Scan for the cell matching the given text and deliver its [X, Y] coordinate at center. 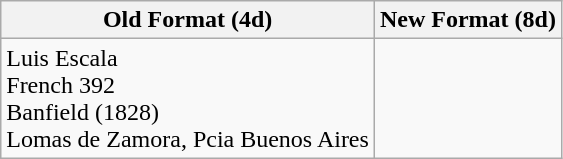
Old Format (4d) [188, 20]
Luis Escala French 392 Banfield (1828) Lomas de Zamora, Pcia Buenos Aires [188, 98]
New Format (8d) [468, 20]
